Pinpoint the cell where the given text exists, returning its (X, Y) midpoint coordinate. 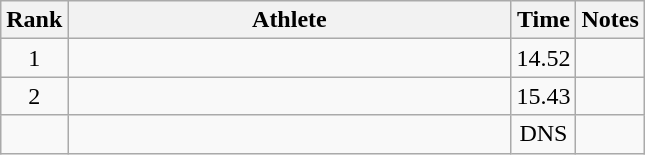
DNS (544, 134)
2 (34, 96)
15.43 (544, 96)
14.52 (544, 58)
Athlete (290, 20)
Rank (34, 20)
1 (34, 58)
Time (544, 20)
Notes (610, 20)
